Search for the cell housing the specified text and yield its [X, Y] center coordinate. 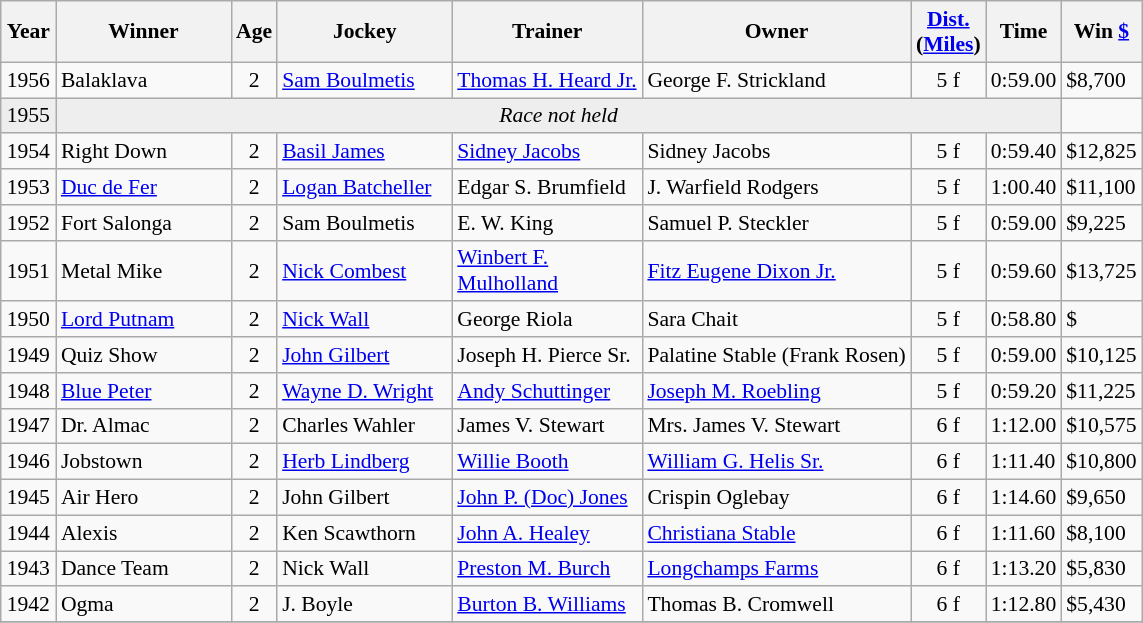
$10,575 [1101, 426]
1949 [28, 355]
1:11.60 [1024, 533]
Age [254, 32]
1:13.20 [1024, 569]
Thomas B. Cromwell [776, 605]
1943 [28, 569]
Sara Chait [776, 320]
Dist. (Miles) [948, 32]
$9,650 [1101, 498]
Win $ [1101, 32]
1946 [28, 462]
Christiana Stable [776, 533]
$8,700 [1101, 80]
Logan Batcheller [364, 187]
1:11.40 [1024, 462]
Right Down [144, 152]
$11,100 [1101, 187]
Thomas H. Heard Jr. [547, 80]
Ken Scawthorn [364, 533]
Edgar S. Brumfield [547, 187]
Year [28, 32]
$5,430 [1101, 605]
Alexis [144, 533]
0:59.60 [1024, 270]
Joseph M. Roebling [776, 391]
1954 [28, 152]
Owner [776, 32]
Balaklava [144, 80]
1955 [28, 116]
Dr. Almac [144, 426]
$5,830 [1101, 569]
George F. Strickland [776, 80]
0:59.20 [1024, 391]
$10,800 [1101, 462]
J. Boyle [364, 605]
1:12.80 [1024, 605]
Longchamps Farms [776, 569]
Willie Booth [547, 462]
Mrs. James V. Stewart [776, 426]
Air Hero [144, 498]
0:59.40 [1024, 152]
Lord Putnam [144, 320]
Winbert F. Mulholland [547, 270]
1956 [28, 80]
1950 [28, 320]
William G. Helis Sr. [776, 462]
J. Warfield Rodgers [776, 187]
Blue Peter [144, 391]
1947 [28, 426]
Trainer [547, 32]
$10,125 [1101, 355]
1951 [28, 270]
Duc de Fer [144, 187]
$12,825 [1101, 152]
Preston M. Burch [547, 569]
1948 [28, 391]
0:58.80 [1024, 320]
Ogma [144, 605]
Samuel P. Steckler [776, 223]
1:12.00 [1024, 426]
Burton B. Williams [547, 605]
Fort Salonga [144, 223]
Time [1024, 32]
Charles Wahler [364, 426]
Crispin Oglebay [776, 498]
Wayne D. Wright [364, 391]
Fitz Eugene Dixon Jr. [776, 270]
George Riola [547, 320]
Quiz Show [144, 355]
Herb Lindberg [364, 462]
1952 [28, 223]
$ [1101, 320]
$13,725 [1101, 270]
1:00.40 [1024, 187]
Winner [144, 32]
James V. Stewart [547, 426]
Jockey [364, 32]
John P. (Doc) Jones [547, 498]
Metal Mike [144, 270]
$9,225 [1101, 223]
$11,225 [1101, 391]
1944 [28, 533]
1942 [28, 605]
Joseph H. Pierce Sr. [547, 355]
Palatine Stable (Frank Rosen) [776, 355]
$8,100 [1101, 533]
E. W. King [547, 223]
Andy Schuttinger [547, 391]
Basil James [364, 152]
1953 [28, 187]
1945 [28, 498]
Race not held [558, 116]
John A. Healey [547, 533]
Nick Combest [364, 270]
Jobstown [144, 462]
Dance Team [144, 569]
1:14.60 [1024, 498]
